Locate the cell with the specified text and output its (x, y) center coordinate. 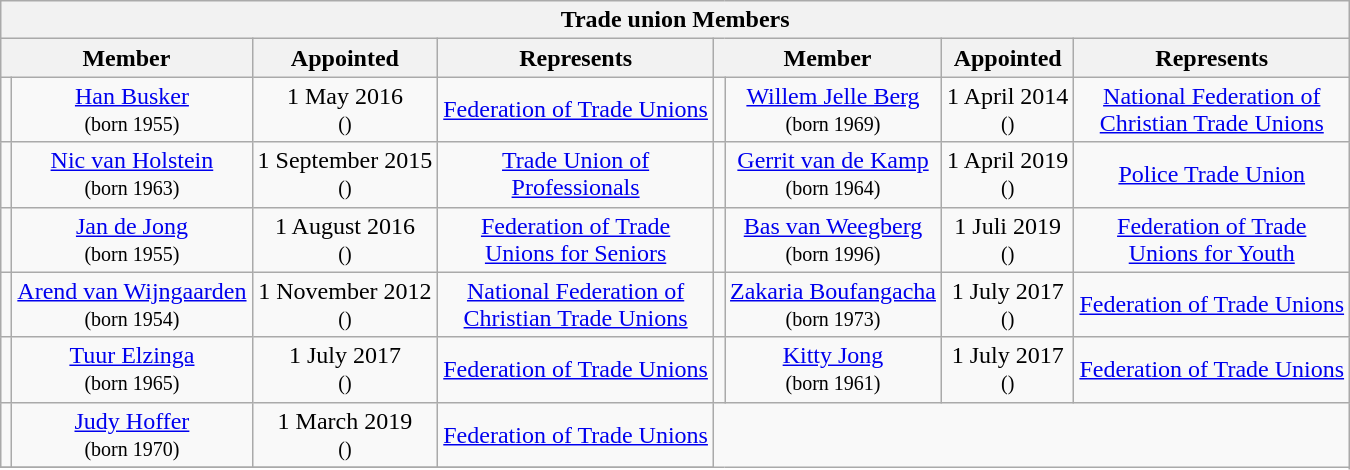
Federation of Trade Unions for Youth (1212, 240)
Arend van Wijngaarden (born 1954) (132, 304)
1 September 2015 () (345, 174)
Jan de Jong (born 1955) (132, 240)
Kitty Jong (born 1961) (834, 370)
1 April 2019 () (1007, 174)
1 November 2012 () (345, 304)
1 August 2016 () (345, 240)
Nic van Holstein (born 1963) (132, 174)
Han Busker (born 1955) (132, 110)
Judy Hoffer (born 1970) (132, 434)
Willem Jelle Berg (born 1969) (834, 110)
1 April 2014 () (1007, 110)
Bas van Weegberg (born 1996) (834, 240)
Federation of Trade Unions for Seniors (576, 240)
1 March 2019 () (345, 434)
1 Juli 2019 () (1007, 240)
Trade Union of Professionals (576, 174)
Zakaria Boufangacha (born 1973) (834, 304)
Tuur Elzinga (born 1965) (132, 370)
Trade union Members (676, 20)
Gerrit van de Kamp (born 1964) (834, 174)
Police Trade Union (1212, 174)
1 May 2016 () (345, 110)
